Return the (x, y) coordinate for the center point of the cell that contains the specified text.  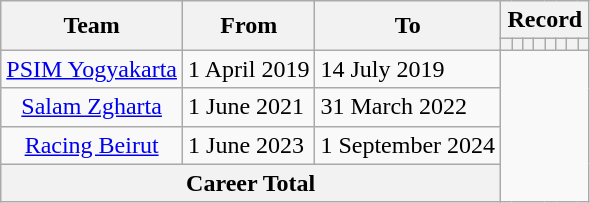
1 April 2019 (249, 69)
1 September 2024 (408, 145)
To (408, 26)
Record (545, 20)
14 July 2019 (408, 69)
1 June 2023 (249, 145)
Racing Beirut (92, 145)
From (249, 26)
Salam Zgharta (92, 107)
Team (92, 26)
31 March 2022 (408, 107)
PSIM Yogyakarta (92, 69)
Career Total (251, 183)
1 June 2021 (249, 107)
